Determine the (x, y) coordinate at the center of the cell enclosing the given text.  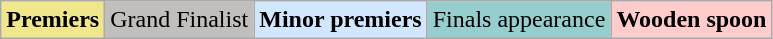
Finals appearance (519, 20)
Minor premiers (340, 20)
Grand Finalist (180, 20)
Premiers (53, 20)
Wooden spoon (692, 20)
